Pinpoint the cell where the given text exists, returning its [x, y] midpoint coordinate. 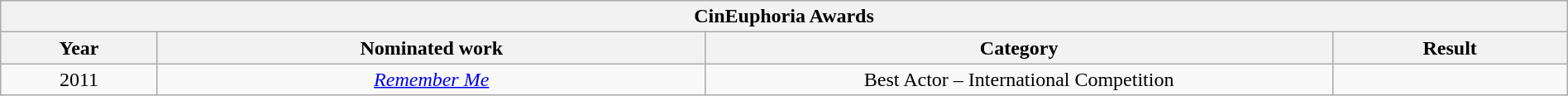
Year [79, 48]
Result [1450, 48]
2011 [79, 79]
Nominated work [432, 48]
CinEuphoria Awards [784, 17]
Category [1019, 48]
Best Actor – International Competition [1019, 79]
Remember Me [432, 79]
